Locate the cell with the specified text and output its [x, y] center coordinate. 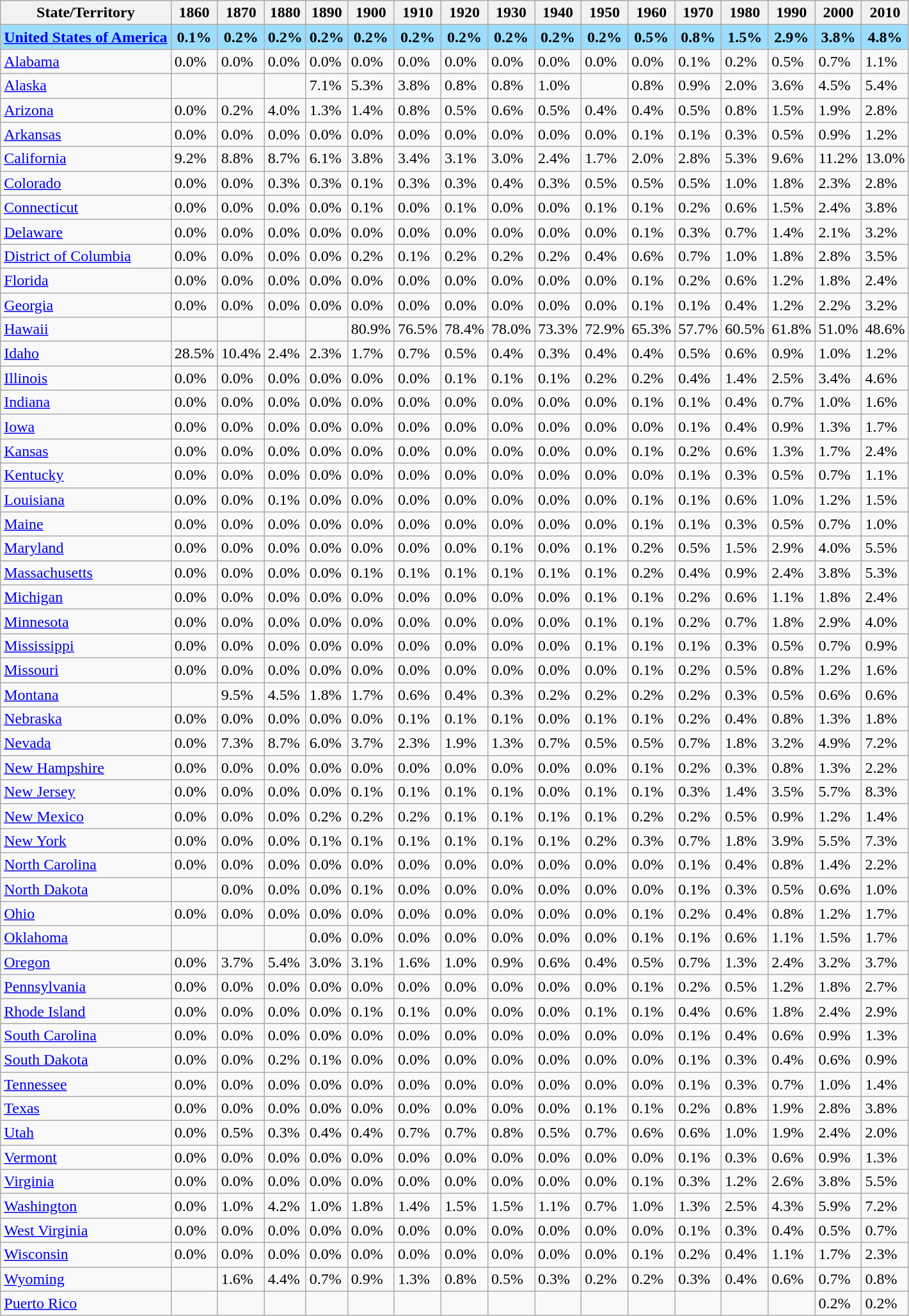
6.1% [326, 159]
11.2% [838, 159]
65.3% [651, 329]
1990 [792, 13]
1920 [464, 13]
2.7% [885, 987]
Ohio [86, 914]
60.5% [745, 329]
Vermont [86, 1157]
Wisconsin [86, 1255]
1930 [510, 13]
New York [86, 841]
Pennsylvania [86, 987]
2.6% [792, 1182]
Minnesota [86, 621]
South Dakota [86, 1059]
1890 [326, 13]
5.9% [838, 1206]
6.0% [326, 743]
California [86, 159]
61.8% [792, 329]
1910 [417, 13]
Virginia [86, 1182]
76.5% [417, 329]
1960 [651, 13]
New Mexico [86, 816]
78.0% [510, 329]
New Jersey [86, 792]
4.8% [885, 37]
4.9% [838, 743]
Washington [86, 1206]
United States of America [86, 37]
Michigan [86, 597]
Kansas [86, 451]
North Dakota [86, 889]
28.5% [194, 354]
9.5% [241, 694]
North Carolina [86, 865]
South Carolina [86, 1035]
Delaware [86, 232]
Colorado [86, 183]
9.2% [194, 159]
1950 [605, 13]
Texas [86, 1109]
51.0% [838, 329]
Puerto Rico [86, 1303]
Mississippi [86, 646]
3.6% [792, 86]
1900 [371, 13]
State/Territory [86, 13]
7.1% [326, 86]
Georgia [86, 305]
Nebraska [86, 719]
Massachusetts [86, 573]
4.2% [285, 1206]
4.4% [285, 1279]
1870 [241, 13]
Kentucky [86, 475]
Arizona [86, 110]
Iowa [86, 427]
1880 [285, 13]
13.0% [885, 159]
1980 [745, 13]
Hawaii [86, 329]
Maine [86, 524]
Arkansas [86, 134]
80.9% [371, 329]
Idaho [86, 354]
Louisiana [86, 500]
Oklahoma [86, 938]
Utah [86, 1133]
Tennessee [86, 1084]
New Hampshire [86, 768]
Connecticut [86, 207]
4.3% [792, 1206]
1860 [194, 13]
Montana [86, 694]
8.3% [885, 792]
10.4% [241, 354]
Oregon [86, 962]
5.7% [838, 792]
West Virginia [86, 1230]
57.7% [699, 329]
Wyoming [86, 1279]
Indiana [86, 402]
District of Columbia [86, 256]
9.6% [792, 159]
48.6% [885, 329]
1970 [699, 13]
Maryland [86, 548]
4.6% [885, 378]
1940 [558, 13]
72.9% [605, 329]
78.4% [464, 329]
2010 [885, 13]
8.8% [241, 159]
Missouri [86, 670]
2000 [838, 13]
Illinois [86, 378]
Nevada [86, 743]
2.1% [838, 232]
3.9% [792, 841]
Rhode Island [86, 1011]
73.3% [558, 329]
Alabama [86, 61]
Alaska [86, 86]
Florida [86, 280]
